Pinpoint the cell where the given text exists, returning its [X, Y] midpoint coordinate. 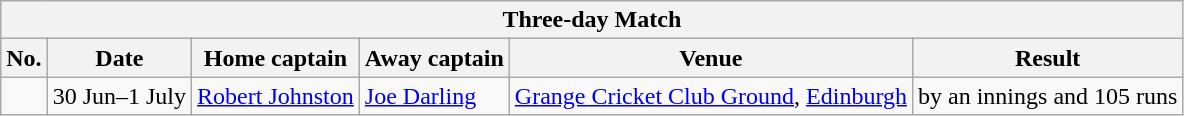
Three-day Match [592, 20]
No. [24, 58]
Joe Darling [434, 96]
by an innings and 105 runs [1048, 96]
30 Jun–1 July [119, 96]
Date [119, 58]
Home captain [276, 58]
Venue [710, 58]
Grange Cricket Club Ground, Edinburgh [710, 96]
Away captain [434, 58]
Result [1048, 58]
Robert Johnston [276, 96]
